Locate the cell with the specified text and output its (X, Y) center coordinate. 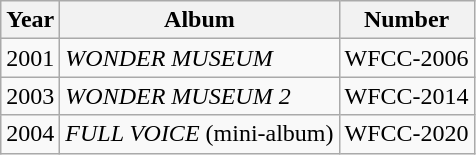
WONDER MUSEUM 2 (200, 96)
Year (30, 20)
2001 (30, 58)
2003 (30, 96)
WFCC-2020 (406, 134)
Album (200, 20)
WFCC-2006 (406, 58)
Number (406, 20)
2004 (30, 134)
FULL VOICE (mini-album) (200, 134)
WFCC-2014 (406, 96)
WONDER MUSEUM (200, 58)
